Locate the cell with the specified text and output its (X, Y) center coordinate. 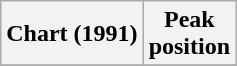
Chart (1991) (72, 34)
Peakposition (189, 34)
